Output the [x, y] coordinate of the center of the cell containing the given text.  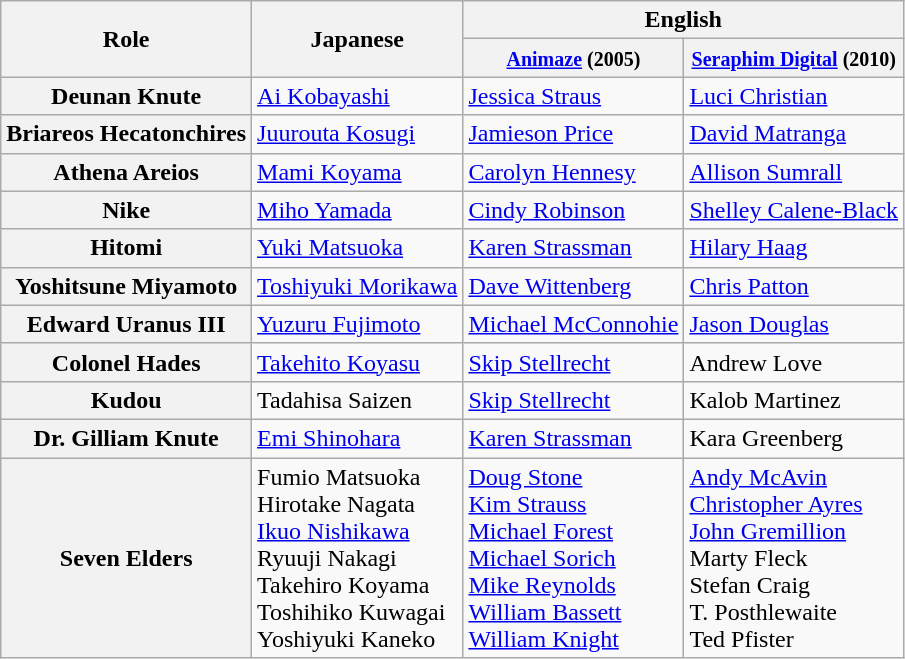
Tadahisa Saizen [358, 400]
Hitomi [126, 248]
Hilary Haag [794, 248]
Seraphim Digital (2010) [794, 58]
Yuzuru Fujimoto [358, 324]
Andy McAvinChristopher AyresJohn GremillionMarty FleckStefan CraigT. PosthlewaiteTed Pfister [794, 558]
Mami Koyama [358, 172]
Takehito Koyasu [358, 362]
Nike [126, 210]
Michael McConnohie [574, 324]
Deunan Knute [126, 96]
Animaze (2005) [574, 58]
Seven Elders [126, 558]
Toshiyuki Morikawa [358, 286]
Athena Areios [126, 172]
Shelley Calene-Black [794, 210]
Edward Uranus III [126, 324]
David Matranga [794, 134]
Cindy Robinson [574, 210]
Colonel Hades [126, 362]
Juurouta Kosugi [358, 134]
Jamieson Price [574, 134]
Luci Christian [794, 96]
Role [126, 39]
Kudou [126, 400]
Chris Patton [794, 286]
Jason Douglas [794, 324]
Briareos Hecatonchires [126, 134]
Andrew Love [794, 362]
Ai Kobayashi [358, 96]
Yoshitsune Miyamoto [126, 286]
Allison Sumrall [794, 172]
Emi Shinohara [358, 438]
Kara Greenberg [794, 438]
Doug StoneKim StraussMichael ForestMichael SorichMike ReynoldsWilliam BassettWilliam Knight [574, 558]
Yuki Matsuoka [358, 248]
Dave Wittenberg [574, 286]
English [684, 20]
Japanese [358, 39]
Dr. Gilliam Knute [126, 438]
Jessica Straus [574, 96]
Fumio MatsuokaHirotake NagataIkuo NishikawaRyuuji NakagiTakehiro KoyamaToshihiko KuwagaiYoshiyuki Kaneko [358, 558]
Miho Yamada [358, 210]
Kalob Martinez [794, 400]
Carolyn Hennesy [574, 172]
